For the text-containing cell, return its midpoint in (X, Y) coordinate format. 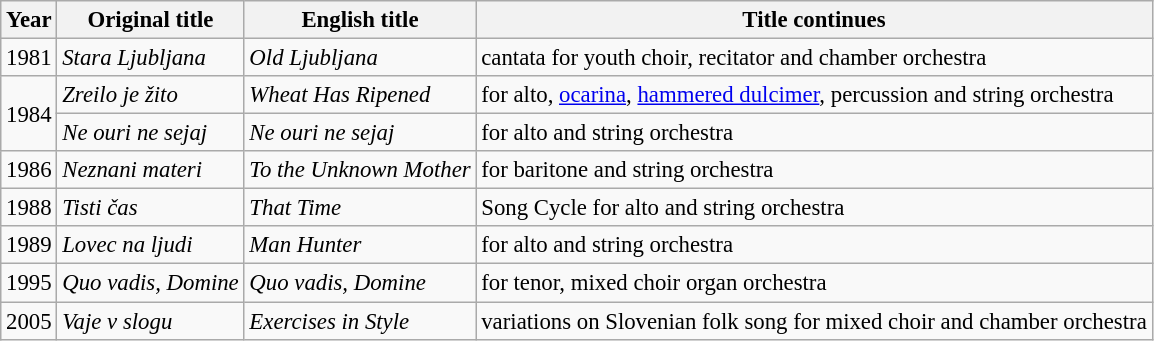
That Time (360, 208)
Tisti čas (150, 208)
Exercises in Style (360, 321)
for alto, ocarina, hammered dulcimer, percussion and string orchestra (814, 95)
Lovec na ljudi (150, 245)
Vaje v slogu (150, 321)
for tenor, mixed choir organ orchestra (814, 283)
To the Unknown Mother (360, 170)
Neznani materi (150, 170)
1995 (29, 283)
2005 (29, 321)
Old Ljubljana (360, 58)
English title (360, 20)
1986 (29, 170)
Wheat Has Ripened (360, 95)
1984 (29, 114)
Zreilo je žito (150, 95)
Year (29, 20)
1989 (29, 245)
cantata for youth choir, recitator and chamber orchestra (814, 58)
for baritone and string orchestra (814, 170)
1981 (29, 58)
1988 (29, 208)
Title continues (814, 20)
Man Hunter (360, 245)
Song Cycle for alto and string orchestra (814, 208)
Original title (150, 20)
Stara Ljubljana (150, 58)
variations on Slovenian folk song for mixed choir and chamber orchestra (814, 321)
